Find where the given text appears and provide that cell's center as [x, y] coordinate. 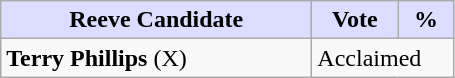
% [426, 20]
Acclaimed [383, 58]
Vote [355, 20]
Reeve Candidate [156, 20]
Terry Phillips (X) [156, 58]
